Pinpoint the cell where the given text exists, returning its (X, Y) midpoint coordinate. 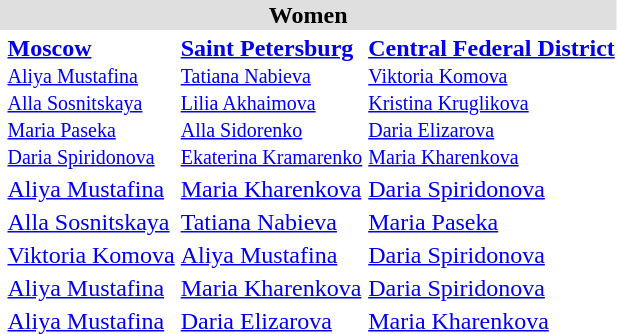
Maria Paseka (492, 222)
Central Federal DistrictViktoria KomovaKristina KruglikovaDaria ElizarovaMaria Kharenkova (492, 102)
MoscowAliya MustafinaAlla SosnitskayaMaria PasekaDaria Spiridonova (91, 102)
Women (308, 15)
Saint PetersburgTatiana NabievaLilia AkhaimovaAlla SidorenkoEkaterina Kramarenko (272, 102)
Viktoria Komova (91, 255)
Alla Sosnitskaya (91, 222)
Tatiana Nabieva (272, 222)
